Extract the [X, Y] coordinate from the center of the cell holding the provided text.  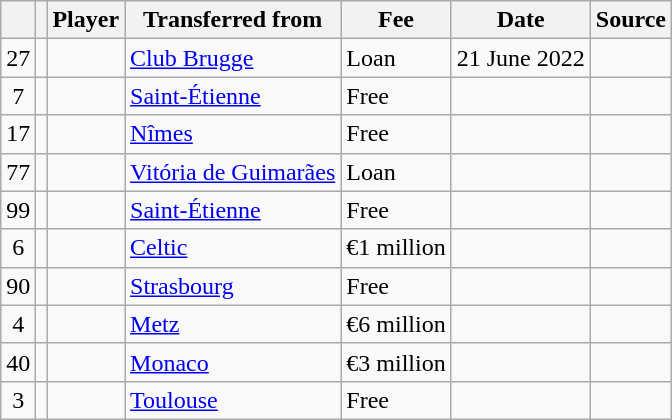
6 [18, 248]
€6 million [396, 324]
40 [18, 362]
Source [630, 20]
Celtic [233, 248]
Vitória de Guimarães [233, 172]
Strasbourg [233, 286]
21 June 2022 [520, 58]
7 [18, 96]
90 [18, 286]
€3 million [396, 362]
99 [18, 210]
Monaco [233, 362]
27 [18, 58]
Club Brugge [233, 58]
Player [86, 20]
4 [18, 324]
Transferred from [233, 20]
Fee [396, 20]
Toulouse [233, 400]
€1 million [396, 248]
3 [18, 400]
Metz [233, 324]
77 [18, 172]
Nîmes [233, 134]
17 [18, 134]
Date [520, 20]
